Return (x, y) of the center of cell containing provided text 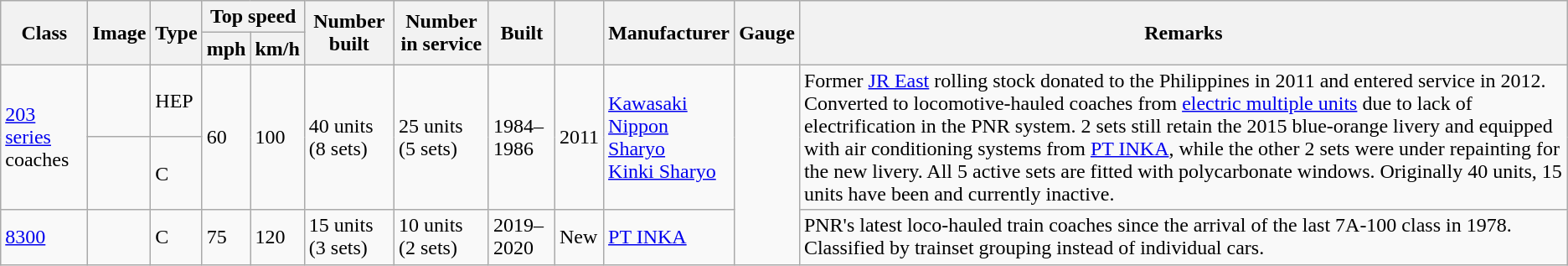
Manufacturer (669, 33)
KawasakiNippon SharyoKinki Sharyo (669, 138)
PT INKA (669, 237)
km/h (277, 49)
Image (119, 33)
Remarks (1183, 33)
Type (176, 33)
2019–2020 (521, 237)
1984–1986 (521, 138)
2011 (579, 138)
203 series coaches (44, 138)
Class (44, 33)
Number in service (441, 33)
75 (226, 237)
25 units (5 sets) (441, 138)
10 units(2 sets) (441, 237)
New (579, 237)
HEP (176, 101)
15 units (3 sets) (348, 237)
120 (277, 237)
Built (521, 33)
8300 (44, 237)
Gauge (767, 33)
40 units (8 sets) (348, 138)
mph (226, 49)
60 (226, 138)
100 (277, 138)
Number built (348, 33)
Top speed (253, 17)
